Capture the cell that displays the provided text and extract its [X, Y] central coordinate. 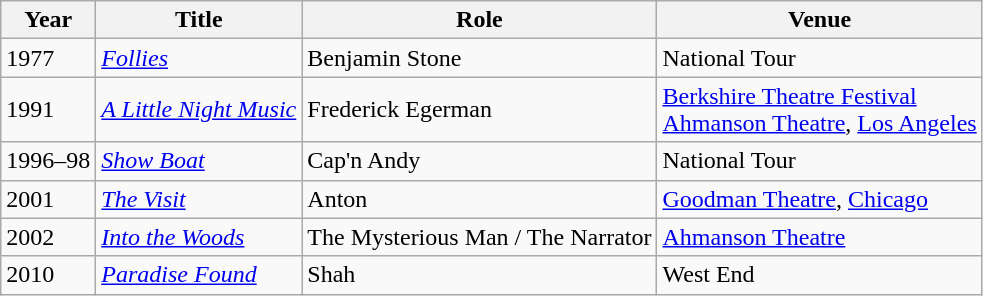
Frederick Egerman [480, 110]
2002 [48, 237]
Paradise Found [199, 275]
1996–98 [48, 161]
Goodman Theatre, Chicago [820, 199]
Benjamin Stone [480, 58]
2001 [48, 199]
Show Boat [199, 161]
A Little Night Music [199, 110]
Shah [480, 275]
Year [48, 20]
2010 [48, 275]
Follies [199, 58]
Role [480, 20]
Cap'n Andy [480, 161]
Berkshire Theatre Festival Ahmanson Theatre, Los Angeles [820, 110]
Into the Woods [199, 237]
West End [820, 275]
The Visit [199, 199]
1991 [48, 110]
Anton [480, 199]
1977 [48, 58]
Title [199, 20]
Venue [820, 20]
The Mysterious Man / The Narrator [480, 237]
Ahmanson Theatre [820, 237]
